Output the [x, y] coordinate of the center of the cell containing the given text.  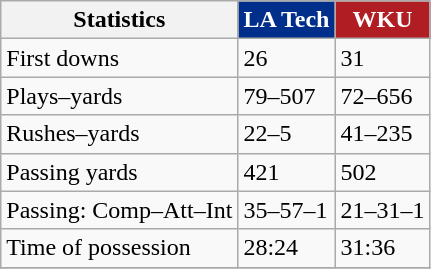
421 [286, 172]
72–656 [382, 96]
Statistics [120, 20]
31:36 [382, 248]
First downs [120, 58]
28:24 [286, 248]
LA Tech [286, 20]
21–31–1 [382, 210]
Rushes–yards [120, 134]
22–5 [286, 134]
Passing yards [120, 172]
79–507 [286, 96]
41–235 [382, 134]
Time of possession [120, 248]
WKU [382, 20]
Plays–yards [120, 96]
35–57–1 [286, 210]
502 [382, 172]
26 [286, 58]
Passing: Comp–Att–Int [120, 210]
31 [382, 58]
